Pinpoint the cell where the given text exists, returning its [X, Y] midpoint coordinate. 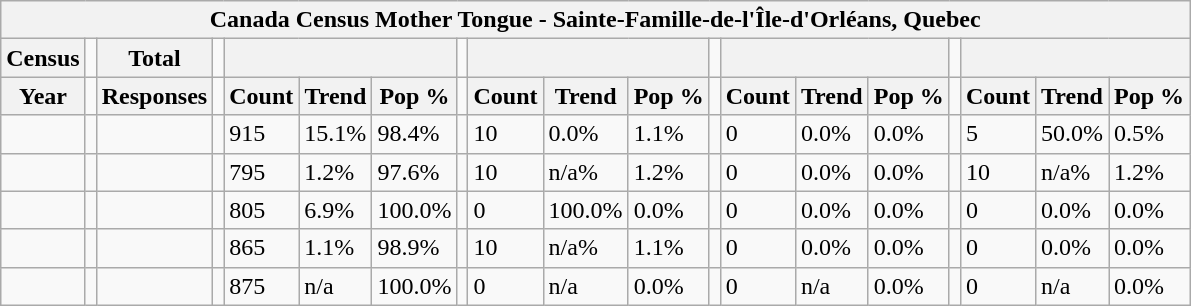
0.5% [1148, 134]
Year [43, 96]
865 [262, 248]
15.1% [336, 134]
50.0% [1072, 134]
5 [998, 134]
Total [154, 58]
915 [262, 134]
97.6% [414, 172]
6.9% [336, 210]
Census [43, 58]
Responses [154, 96]
875 [262, 286]
98.4% [414, 134]
795 [262, 172]
Canada Census Mother Tongue - Sainte-Famille-de-l'Île-d'Orléans, Quebec [596, 20]
98.9% [414, 248]
805 [262, 210]
